Detect which cell encompasses the target text, then output its [x, y] center coordinate. 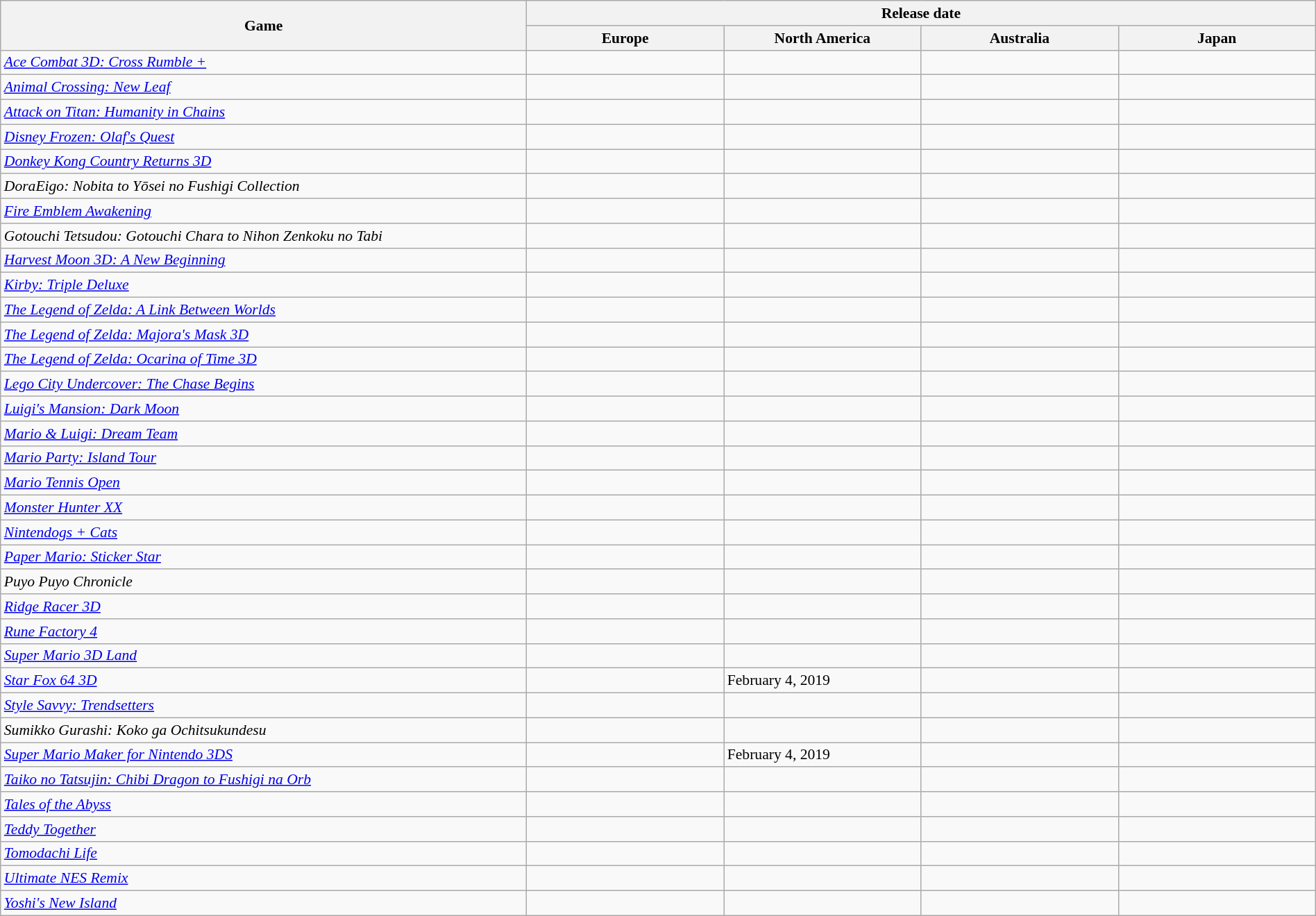
Release date [922, 13]
Luigi's Mansion: Dark Moon [264, 409]
Australia [1020, 38]
Disney Frozen: Olaf's Quest [264, 137]
Game [264, 25]
Kirby: Triple Deluxe [264, 285]
Taiko no Tatsujin: Chibi Dragon to Fushigi na Orb [264, 780]
Mario Party: Island Tour [264, 458]
Star Fox 64 3D [264, 681]
Japan [1217, 38]
Rune Factory 4 [264, 631]
Nintendogs + Cats [264, 532]
Ridge Racer 3D [264, 607]
Gotouchi Tetsudou: Gotouchi Chara to Nihon Zenkoku no Tabi [264, 236]
Paper Mario: Sticker Star [264, 557]
Europe [625, 38]
Super Mario Maker for Nintendo 3DS [264, 755]
Puyo Puyo Chronicle [264, 582]
Harvest Moon 3D: A New Beginning [264, 260]
Ace Combat 3D: Cross Rumble + [264, 62]
DoraEigo: Nobita to Yōsei no Fushigi Collection [264, 187]
Mario Tennis Open [264, 483]
Teddy Together [264, 829]
Monster Hunter XX [264, 508]
Donkey Kong Country Returns 3D [264, 162]
The Legend of Zelda: Majora's Mask 3D [264, 334]
Yoshi's New Island [264, 904]
Super Mario 3D Land [264, 656]
Tomodachi Life [264, 854]
Ultimate NES Remix [264, 879]
Fire Emblem Awakening [264, 211]
Attack on Titan: Humanity in Chains [264, 112]
Sumikko Gurashi: Koko ga Ochitsukundesu [264, 730]
Mario & Luigi: Dream Team [264, 434]
Style Savvy: Trendsetters [264, 706]
North America [822, 38]
Animal Crossing: New Leaf [264, 87]
The Legend of Zelda: Ocarina of Time 3D [264, 359]
The Legend of Zelda: A Link Between Worlds [264, 310]
Lego City Undercover: The Chase Begins [264, 384]
Tales of the Abyss [264, 804]
